Scan for the cell matching the given text and deliver its (X, Y) coordinate at center. 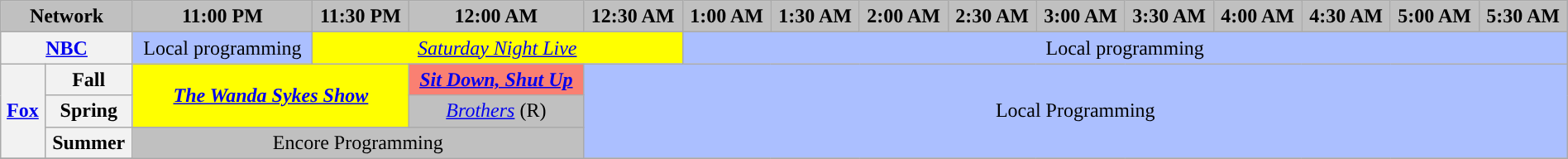
Local Programming (1075, 111)
Fall (88, 79)
2:30 AM (992, 17)
NBC (67, 48)
5:30 AM (1523, 17)
4:00 AM (1257, 17)
5:00 AM (1434, 17)
1:30 AM (815, 17)
3:30 AM (1169, 17)
11:00 PM (222, 17)
3:00 AM (1080, 17)
1:00 AM (726, 17)
Saturday Night Live (497, 48)
Sit Down, Shut Up (496, 79)
11:30 PM (361, 17)
Fox (23, 111)
Brothers (R) (496, 111)
4:30 AM (1346, 17)
2:00 AM (903, 17)
Spring (88, 111)
12:30 AM (633, 17)
Encore Programming (357, 142)
12:00 AM (496, 17)
The Wanda Sykes Show (270, 95)
Summer (88, 142)
Network (67, 17)
